Determine the [x, y] coordinate at the center of the cell enclosing the given text.  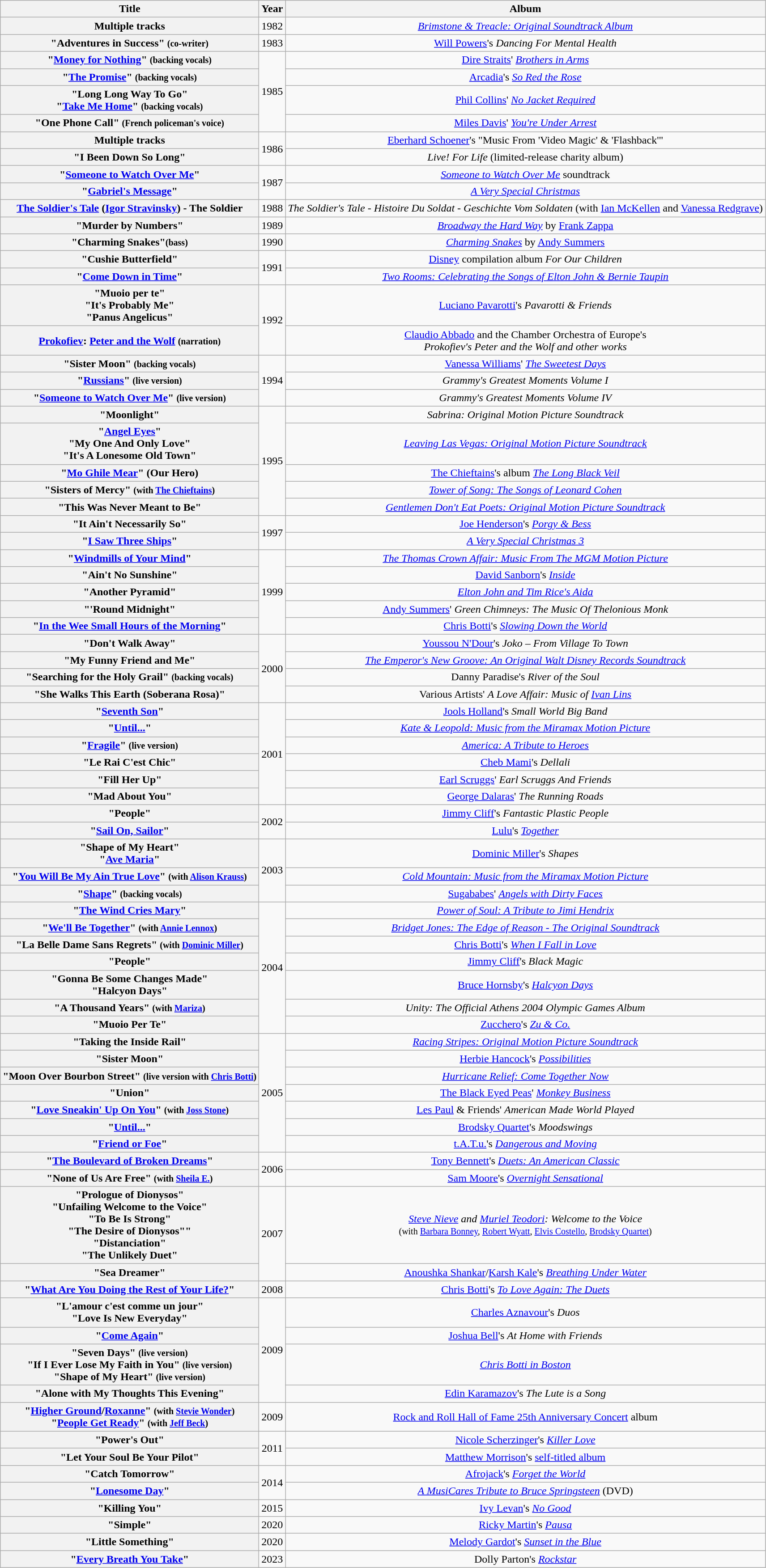
Joe Henderson's Porgy & Bess [525, 524]
Will Powers's Dancing For Mental Health [525, 43]
A Very Special Christmas [525, 191]
"We'll Be Together" (with Annie Lennox) [130, 928]
Jools Holland's Small World Big Band [525, 711]
2006 [272, 1170]
Eberhard Schoener's "Music From 'Video Magic' & 'Flashback'" [525, 140]
Ivy Levan's No Good [525, 1508]
Nicole Scherzinger's Killer Love [525, 1440]
Les Paul & Friends' American Made World Played [525, 1110]
Power of Soul: A Tribute to Jimi Hendrix [525, 911]
Jimmy Cliff's Fantastic Plastic People [525, 813]
Racing Stripes: Original Motion Picture Soundtrack [525, 1042]
"The Promise" (backing vocals) [130, 77]
Cold Mountain: Music from the Miramax Motion Picture [525, 877]
"Catch Tomorrow" [130, 1474]
"Little Something" [130, 1542]
1989 [272, 225]
"Sister Moon" (backing vocals) [130, 364]
Anoushka Shankar/Karsh Kale's Breathing Under Water [525, 1272]
Various Artists' A Love Affair: Music of Ivan Lins [525, 694]
"She Walks This Earth (Soberana Rosa)" [130, 694]
"Muoio per te""It's Probably Me""Panus Angelicus" [130, 305]
The Chieftains's album The Long Black Veil [525, 473]
"Long Long Way To Go""Take Me Home" (backing vocals) [130, 100]
Andy Summers' Green Chimneys: The Music Of Thelonious Monk [525, 609]
Hurricane Relief: Come Together Now [525, 1076]
"I Saw Three Ships" [130, 541]
Prokofiev: Peter and the Wolf (narration) [130, 341]
2015 [272, 1508]
2014 [272, 1482]
Sabrina: Original Motion Picture Soundtrack [525, 415]
1990 [272, 242]
"Sisters of Mercy" (with The Chieftains) [130, 490]
"Murder by Numbers" [130, 225]
Zucchero's Zu & Co. [525, 1025]
"Every Breath You Take" [130, 1559]
Charles Aznavour's Duos [525, 1312]
Steve Nieve and Muriel Teodori: Welcome to the Voice(with Barbara Bonney, Robert Wyatt, Elvis Costello, Brodsky Quartet) [525, 1225]
"The Wind Cries Mary" [130, 911]
t.A.T.u.'s Dangerous and Moving [525, 1144]
"Sister Moon" [130, 1059]
2005 [272, 1093]
Youssou N'Dour's Joko – From Village To Town [525, 643]
Miles Davis' You're Under Arrest [525, 123]
"Taking the Inside Rail" [130, 1042]
"It Ain't Necessarily So" [130, 524]
Chris Botti's Slowing Down the World [525, 626]
2008 [272, 1289]
Luciano Pavarotti's Pavarotti & Friends [525, 305]
Dire Straits' Brothers in Arms [525, 60]
Kate & Leopold: Music from the Miramax Motion Picture [525, 728]
Unity: The Official Athens 2004 Olympic Games Album [525, 1008]
Someone to Watch Over Me soundtrack [525, 174]
2000 [272, 669]
Claudio Abbado and the Chamber Orchestra of Europe'sProkofiev's Peter and the Wolf and other works [525, 341]
The Black Eyed Peas' Monkey Business [525, 1093]
A Very Special Christmas 3 [525, 541]
1997 [272, 532]
Tony Bennett's Duets: An American Classic [525, 1161]
Chris Botti's When I Fall in Love [525, 945]
"Come Down in Time" [130, 276]
2003 [272, 870]
2011 [272, 1448]
Cheb Mami's Dellali [525, 762]
"Gabriel's Message" [130, 191]
"Seven Days" (live version)"If I Ever Lose My Faith in You" (live version)"Shape of My Heart" (live version) [130, 1365]
The Thomas Crown Affair: Music From The MGM Motion Picture [525, 558]
"Le Rai C'est Chic" [130, 762]
"Searching for the Holy Grail" (backing vocals) [130, 677]
"Gonna Be Some Changes Made""Halcyon Days" [130, 985]
"La Belle Dame Sans Regrets" (with Dominic Miller) [130, 945]
Afrojack's Forget the World [525, 1474]
Elton John and Tim Rice's Aida [525, 592]
Chris Botti's To Love Again: The Duets [525, 1289]
"Love Sneakin' Up On You" (with Joss Stone) [130, 1110]
"Shape" (backing vocals) [130, 894]
"Come Again" [130, 1335]
1999 [272, 592]
1992 [272, 320]
"Someone to Watch Over Me" [130, 174]
"Russians" (live version) [130, 381]
The Soldier's Tale - Histoire Du Soldat - Geschichte Vom Soldaten (with Ian McKellen and Vanessa Redgrave) [525, 208]
"In the Wee Small Hours of the Morning" [130, 626]
1995 [272, 461]
The Soldier's Tale (Igor Stravinsky) - The Soldier [130, 208]
"Moon Over Bourbon Street" (live version with Chris Botti) [130, 1076]
Broadway the Hard Way by Frank Zappa [525, 225]
"Money for Nothing" (backing vocals) [130, 60]
Dolly Parton's Rockstar [525, 1559]
"One Phone Call" (French policeman's voice) [130, 123]
"Let Your Soul Be Your Pilot" [130, 1457]
A MusiCares Tribute to Bruce Springsteen (DVD) [525, 1491]
"Don't Walk Away" [130, 643]
David Sanborn's Inside [525, 575]
"Lonesome Day" [130, 1491]
America: A Tribute to Heroes [525, 745]
"Another Pyramid" [130, 592]
"My Funny Friend and Me" [130, 660]
Leaving Las Vegas: Original Motion Picture Soundtrack [525, 444]
1986 [272, 148]
"Sea Dreamer" [130, 1272]
Gentlemen Don't Eat Poets: Original Motion Picture Soundtrack [525, 507]
"Someone to Watch Over Me" (live version) [130, 398]
Charming Snakes by Andy Summers [525, 242]
Danny Paradise's River of the Soul [525, 677]
Disney compilation album For Our Children [525, 259]
"I Been Down So Long" [130, 157]
Title [130, 9]
"L'amour c'est comme un jour""Love Is New Everyday" [130, 1312]
Ricky Martin's Pausa [525, 1525]
"Adventures in Success" (co-writer) [130, 43]
"Windmills of Your Mind" [130, 558]
Vanessa Williams' The Sweetest Days [525, 364]
Jimmy Cliff's Black Magic [525, 962]
2001 [272, 754]
1991 [272, 268]
Melody Gardot's Sunset in the Blue [525, 1542]
The Emperor's New Groove: An Original Walt Disney Records Soundtrack [525, 660]
Grammy's Greatest Moments Volume I [525, 381]
Grammy's Greatest Moments Volume IV [525, 398]
Chris Botti in Boston [525, 1365]
Brodsky Quartet's Moodswings [525, 1127]
"Mad About You" [130, 796]
Edin Karamazov's The Lute is a Song [525, 1394]
"Higher Ground/Roxanne" (with Stevie Wonder)"People Get Ready" (with Jeff Beck) [130, 1417]
"Power's Out" [130, 1440]
"This Was Never Meant to Be" [130, 507]
Earl Scruggs' Earl Scruggs And Friends [525, 779]
Lulu's Together [525, 831]
"Moonlight" [130, 415]
2007 [272, 1233]
Arcadia's So Red the Rose [525, 77]
"The Boulevard of Broken Dreams" [130, 1161]
2004 [272, 968]
1994 [272, 381]
Bruce Hornsby's Halcyon Days [525, 985]
1988 [272, 208]
Herbie Hancock's Possibilities [525, 1059]
"You Will Be My Ain True Love" (with Alison Krauss) [130, 877]
Live! For Life (limited-release charity album) [525, 157]
Sam Moore's Overnight Sensational [525, 1178]
"Fragile" (live version) [130, 745]
"Seventh Son" [130, 711]
"Alone with My Thoughts This Evening" [130, 1394]
"A Thousand Years" (with Mariza) [130, 1008]
"What Are You Doing the Rest of Your Life?" [130, 1289]
"'Round Midnight" [130, 609]
2023 [272, 1559]
"Union" [130, 1093]
1982 [272, 26]
Album [525, 9]
Bridget Jones: The Edge of Reason - The Original Soundtrack [525, 928]
"None of Us Are Free" (with Sheila E.) [130, 1178]
1983 [272, 43]
"Mo Ghile Mear" (Our Hero) [130, 473]
"Shape of My Heart""Ave Maria" [130, 853]
"Ain't No Sunshine" [130, 575]
Phil Collins' No Jacket Required [525, 100]
Rock and Roll Hall of Fame 25th Anniversary Concert album [525, 1417]
Matthew Morrison's self-titled album [525, 1457]
"Charming Snakes"(bass) [130, 242]
"Fill Her Up" [130, 779]
"Simple" [130, 1525]
George Dalaras' The Running Roads [525, 796]
1985 [272, 91]
"Friend or Foe" [130, 1144]
"Sail On, Sailor" [130, 831]
"Cushie Butterfield" [130, 259]
Tower of Song: The Songs of Leonard Cohen [525, 490]
"Angel Eyes""My One And Only Love""It's A Lonesome Old Town" [130, 444]
Joshua Bell's At Home with Friends [525, 1335]
2002 [272, 822]
1987 [272, 182]
Brimstone & Treacle: Original Soundtrack Album [525, 26]
Sugababes' Angels with Dirty Faces [525, 894]
"Prologue of Dionysos""Unfailing Welcome to the Voice""To Be Is Strong""The Desire of Dionysos"""Distanciation""The Unlikely Duet" [130, 1225]
Year [272, 9]
Two Rooms: Celebrating the Songs of Elton John & Bernie Taupin [525, 276]
"Killing You" [130, 1508]
Dominic Miller's Shapes [525, 853]
"Muoio Per Te" [130, 1025]
